Provide the (x, y) coordinate of the cell's center where the given text is located.  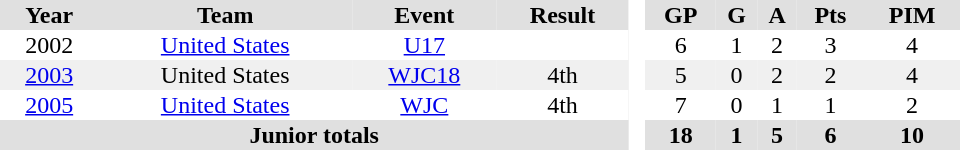
2005 (49, 105)
G (737, 15)
U17 (424, 45)
Pts (830, 15)
Event (424, 15)
Result (563, 15)
PIM (912, 15)
Year (49, 15)
WJC (424, 105)
2003 (49, 75)
A (778, 15)
GP (681, 15)
2002 (49, 45)
3 (830, 45)
10 (912, 135)
7 (681, 105)
18 (681, 135)
WJC18 (424, 75)
Junior totals (314, 135)
Team (225, 15)
